Scan for the cell matching the given text and deliver its [x, y] coordinate at center. 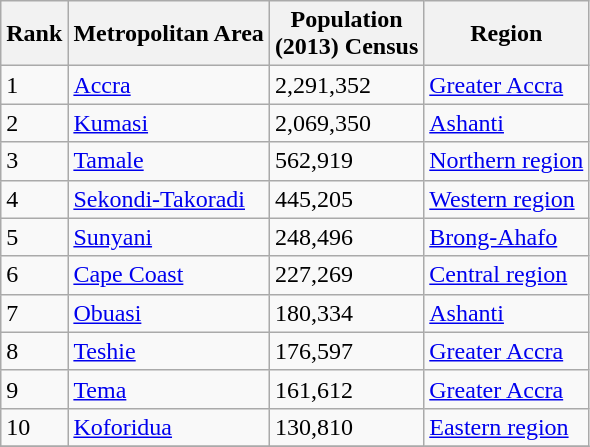
Accra [168, 85]
562,919 [346, 161]
Cape Coast [168, 275]
Sekondi-Takoradi [168, 199]
2 [34, 123]
Population(2013) Census [346, 34]
176,597 [346, 351]
248,496 [346, 237]
Eastern region [506, 427]
Tamale [168, 161]
Region [506, 34]
180,334 [346, 313]
4 [34, 199]
2,291,352 [346, 85]
Metropolitan Area [168, 34]
1 [34, 85]
Obuasi [168, 313]
8 [34, 351]
10 [34, 427]
6 [34, 275]
Rank [34, 34]
Western region [506, 199]
Brong-Ahafo [506, 237]
227,269 [346, 275]
Koforidua [168, 427]
9 [34, 389]
Northern region [506, 161]
130,810 [346, 427]
3 [34, 161]
445,205 [346, 199]
Central region [506, 275]
Tema [168, 389]
5 [34, 237]
Teshie [168, 351]
Kumasi [168, 123]
Sunyani [168, 237]
2,069,350 [346, 123]
7 [34, 313]
161,612 [346, 389]
